Capture the cell that displays the provided text and extract its [x, y] central coordinate. 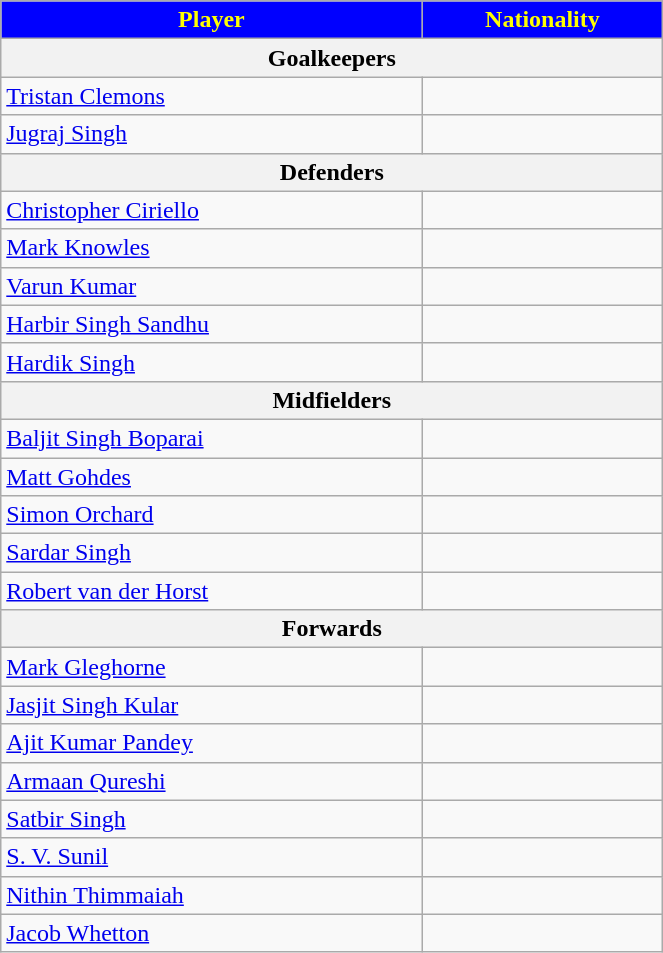
Baljit Singh Boparai [212, 438]
Christopher Ciriello [212, 210]
Defenders [332, 172]
Mark Knowles [212, 248]
Forwards [332, 629]
Hardik Singh [212, 362]
Matt Gohdes [212, 477]
Simon Orchard [212, 515]
Harbir Singh Sandhu [212, 324]
Nithin Thimmaiah [212, 895]
Goalkeepers [332, 58]
Jacob Whetton [212, 933]
S. V. Sunil [212, 857]
Nationality [542, 20]
Satbir Singh [212, 819]
Sardar Singh [212, 553]
Varun Kumar [212, 286]
Jugraj Singh [212, 134]
Armaan Qureshi [212, 781]
Player [212, 20]
Jasjit Singh Kular [212, 705]
Ajit Kumar Pandey [212, 743]
Mark Gleghorne [212, 667]
Robert van der Horst [212, 591]
Tristan Clemons [212, 96]
Midfielders [332, 400]
